Provide the [x, y] coordinate of the cell's center where the given text is located.  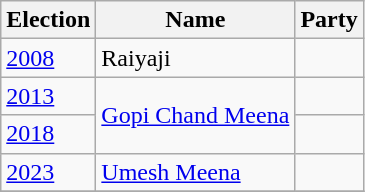
Gopi Chand Meena [196, 115]
2023 [48, 172]
Election [48, 20]
2013 [48, 96]
Raiyaji [196, 58]
2008 [48, 58]
Name [196, 20]
Umesh Meena [196, 172]
2018 [48, 134]
Party [329, 20]
